Scan for the cell matching the given text and deliver its (X, Y) coordinate at center. 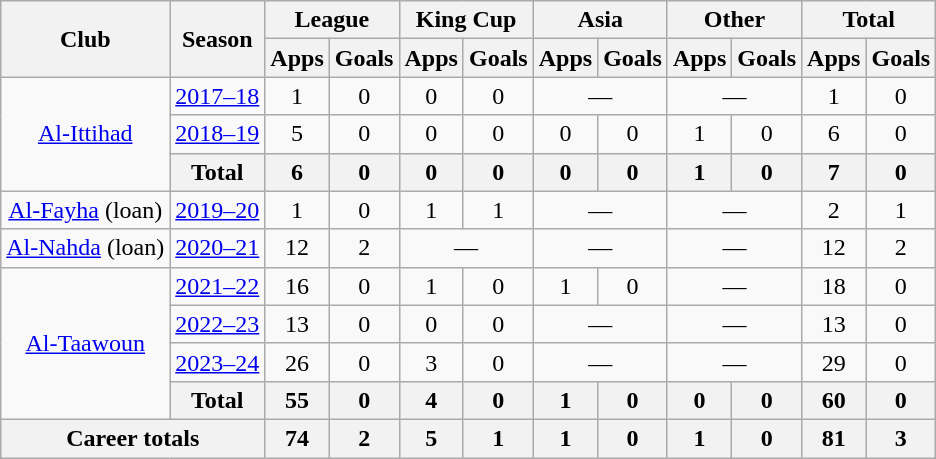
Al-Ittihad (86, 134)
Al-Fayha (loan) (86, 210)
Other (734, 20)
League (332, 20)
Al-Taawoun (86, 343)
26 (297, 362)
74 (297, 438)
2018–19 (218, 134)
Al-Nahda (loan) (86, 248)
29 (834, 362)
2023–24 (218, 362)
2019–20 (218, 210)
2021–22 (218, 286)
4 (431, 400)
King Cup (466, 20)
Club (86, 39)
2017–18 (218, 96)
Career totals (133, 438)
Asia (600, 20)
81 (834, 438)
2022–23 (218, 324)
7 (834, 172)
16 (297, 286)
60 (834, 400)
Season (218, 39)
18 (834, 286)
2020–21 (218, 248)
55 (297, 400)
